Search for the cell housing the specified text and yield its (x, y) center coordinate. 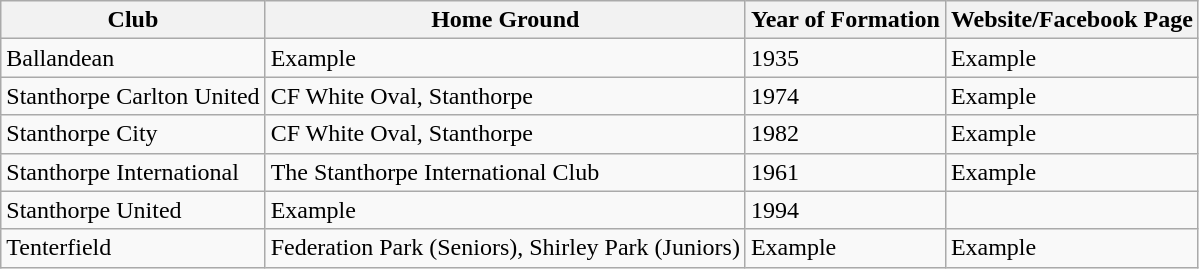
1935 (845, 58)
Stanthorpe International (133, 172)
Stanthorpe City (133, 134)
The Stanthorpe International Club (505, 172)
1994 (845, 210)
Stanthorpe United (133, 210)
Federation Park (Seniors), Shirley Park (Juniors) (505, 248)
Home Ground (505, 20)
Year of Formation (845, 20)
Website/Facebook Page (1072, 20)
1974 (845, 96)
Tenterfield (133, 248)
1961 (845, 172)
Club (133, 20)
Ballandean (133, 58)
1982 (845, 134)
Stanthorpe Carlton United (133, 96)
